Determine the [x, y] coordinate at the center of the cell enclosing the given text.  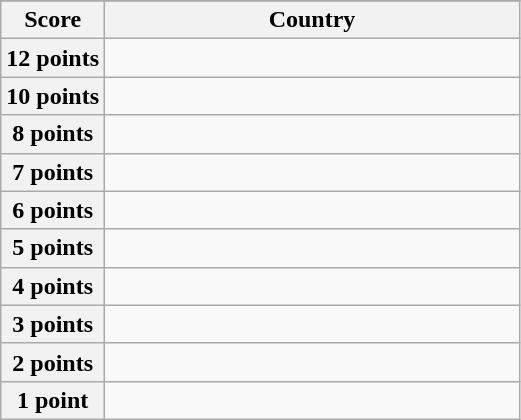
12 points [53, 58]
3 points [53, 324]
5 points [53, 248]
4 points [53, 286]
Country [312, 20]
8 points [53, 134]
10 points [53, 96]
7 points [53, 172]
1 point [53, 400]
6 points [53, 210]
Score [53, 20]
2 points [53, 362]
